Provide the (X, Y) coordinate of the cell's center where the given text is located.  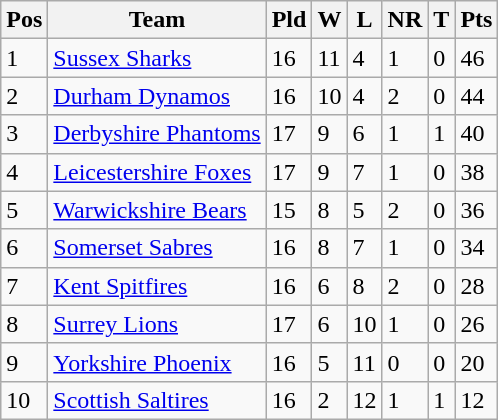
Pld (289, 20)
Pos (24, 20)
Somerset Sabres (157, 248)
Pts (476, 20)
15 (289, 210)
34 (476, 248)
Surrey Lions (157, 324)
NR (405, 20)
Leicestershire Foxes (157, 172)
26 (476, 324)
3 (24, 134)
Durham Dynamos (157, 96)
T (442, 20)
46 (476, 58)
L (364, 20)
20 (476, 362)
Sussex Sharks (157, 58)
40 (476, 134)
44 (476, 96)
Warwickshire Bears (157, 210)
Derbyshire Phantoms (157, 134)
Scottish Saltires (157, 400)
W (330, 20)
38 (476, 172)
36 (476, 210)
28 (476, 286)
Kent Spitfires (157, 286)
Yorkshire Phoenix (157, 362)
Team (157, 20)
